Scan for the cell matching the given text and deliver its [x, y] coordinate at center. 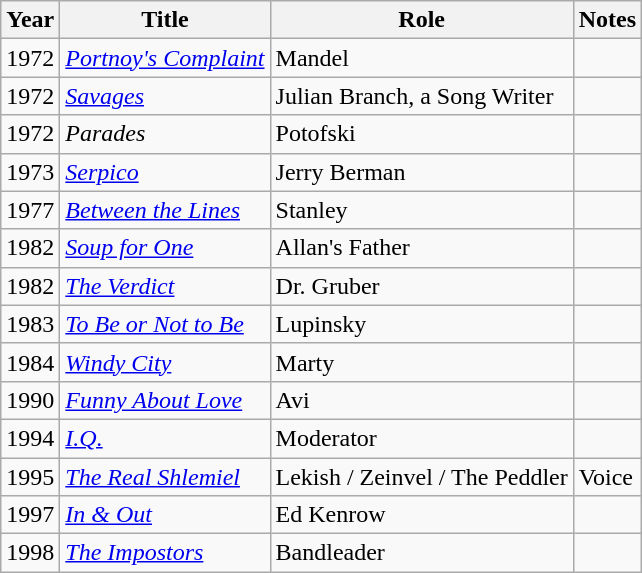
Serpico [165, 172]
Ed Kenrow [422, 515]
Windy City [165, 362]
To Be or Not to Be [165, 324]
Parades [165, 134]
Funny About Love [165, 400]
In & Out [165, 515]
Year [30, 20]
1990 [30, 400]
1997 [30, 515]
1977 [30, 210]
Portnoy's Complaint [165, 58]
The Verdict [165, 286]
Lupinsky [422, 324]
Julian Branch, a Song Writer [422, 96]
The Real Shlemiel [165, 477]
Moderator [422, 438]
1973 [30, 172]
1995 [30, 477]
Between the Lines [165, 210]
I.Q. [165, 438]
Avi [422, 400]
Role [422, 20]
Marty [422, 362]
The Impostors [165, 553]
Mandel [422, 58]
Notes [607, 20]
Title [165, 20]
1983 [30, 324]
Dr. Gruber [422, 286]
1998 [30, 553]
Savages [165, 96]
Stanley [422, 210]
Potofski [422, 134]
1984 [30, 362]
1994 [30, 438]
Soup for One [165, 248]
Voice [607, 477]
Bandleader [422, 553]
Lekish / Zeinvel / The Peddler [422, 477]
Allan's Father [422, 248]
Jerry Berman [422, 172]
